Scan for the cell matching the given text and deliver its (X, Y) coordinate at center. 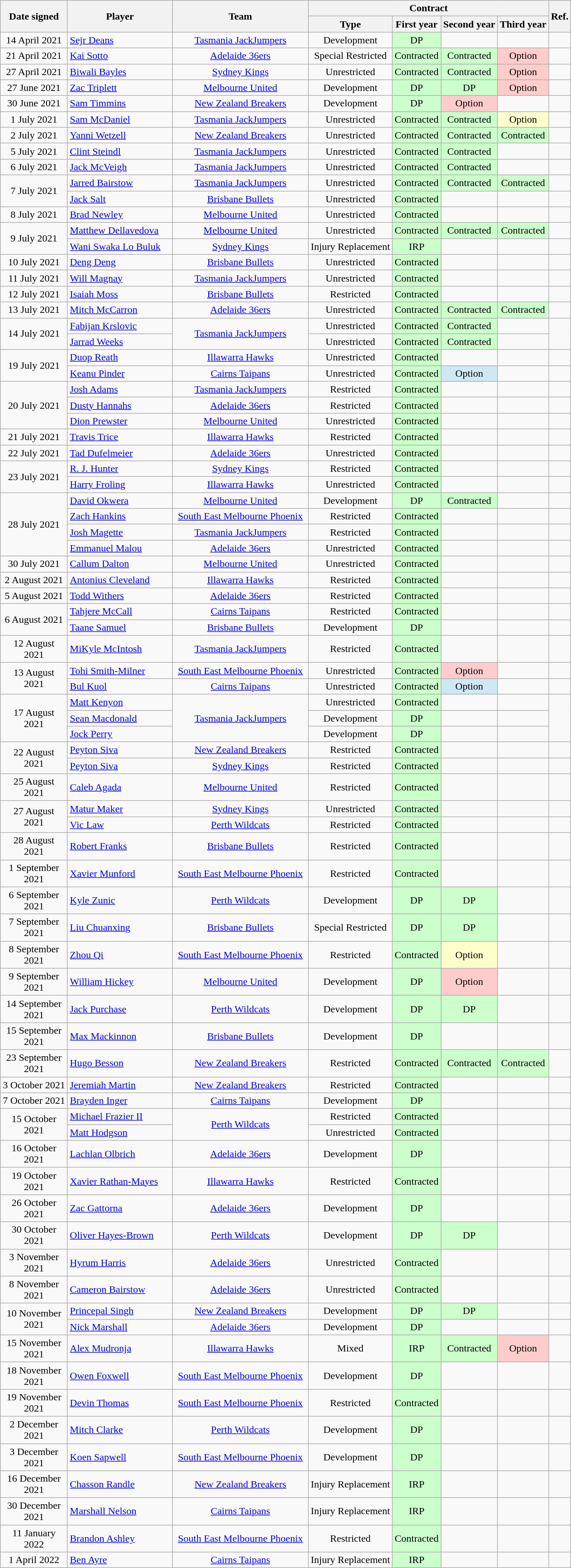
6 September 2021 (34, 900)
Brandon Ashley (120, 1538)
Hyrum Harris (120, 1262)
Mixed (351, 1348)
11 January 2022 (34, 1538)
28 July 2021 (34, 524)
20 July 2021 (34, 405)
19 July 2021 (34, 365)
12 July 2021 (34, 294)
Oliver Hayes-Brown (120, 1236)
Tad Dufelmeier (120, 453)
Hugo Besson (120, 1063)
Type (351, 24)
14 September 2021 (34, 1009)
9 September 2021 (34, 982)
MiKyle McIntosh (120, 649)
13 August 2021 (34, 678)
Jeremiah Martin (120, 1085)
19 October 2021 (34, 1181)
22 August 2021 (34, 758)
27 August 2021 (34, 817)
Contract (428, 8)
Team (240, 16)
Antonius Cleveland (120, 580)
Sean Macdonald (120, 718)
Ref. (559, 16)
Second year (469, 24)
30 July 2021 (34, 564)
3 December 2021 (34, 1457)
First year (417, 24)
8 September 2021 (34, 954)
2 August 2021 (34, 580)
Max Mackinnon (120, 1036)
7 July 2021 (34, 191)
Jock Perry (120, 734)
19 November 2021 (34, 1402)
7 October 2021 (34, 1101)
Alex Mudronja (120, 1348)
17 August 2021 (34, 718)
Matt Hodgson (120, 1133)
10 July 2021 (34, 262)
23 September 2021 (34, 1063)
15 September 2021 (34, 1036)
Jarred Bairstow (120, 183)
Devin Thomas (120, 1402)
Matt Kenyon (120, 702)
23 July 2021 (34, 477)
27 April 2021 (34, 72)
R. J. Hunter (120, 469)
Robert Franks (120, 846)
Dion Prewster (120, 421)
Josh Magette (120, 532)
Owen Foxwell (120, 1376)
7 September 2021 (34, 928)
Brad Newley (120, 215)
Kai Sotto (120, 56)
Michael Frazier II (120, 1117)
Caleb Agada (120, 788)
Mitch McCarron (120, 310)
Matur Maker (120, 809)
Xavier Rathan-Mayes (120, 1181)
16 December 2021 (34, 1484)
Sam McDaniel (120, 119)
Deng Deng (120, 262)
16 October 2021 (34, 1154)
Taane Samuel (120, 627)
14 July 2021 (34, 334)
Fabijan Krslovic (120, 326)
David Okwera (120, 501)
Date signed (34, 16)
Travis Trice (120, 437)
Biwali Bayles (120, 72)
Zach Hankins (120, 516)
8 November 2021 (34, 1290)
5 July 2021 (34, 151)
Player (120, 16)
2 December 2021 (34, 1430)
30 June 2021 (34, 103)
10 November 2021 (34, 1319)
30 October 2021 (34, 1236)
Zac Gattorna (120, 1208)
Matthew Dellavedova (120, 231)
21 July 2021 (34, 437)
5 August 2021 (34, 596)
25 August 2021 (34, 788)
Zac Triplett (120, 88)
2 July 2021 (34, 135)
Jack McVeigh (120, 167)
Zhou Qi (120, 954)
3 October 2021 (34, 1085)
Josh Adams (120, 389)
Princepal Singh (120, 1311)
Tohi Smith-Milner (120, 670)
Nick Marshall (120, 1327)
Callum Dalton (120, 564)
12 August 2021 (34, 649)
Harry Froling (120, 485)
William Hickey (120, 982)
Isaiah Moss (120, 294)
Marshall Nelson (120, 1512)
Clint Steindl (120, 151)
14 April 2021 (34, 40)
1 September 2021 (34, 873)
Ben Ayre (120, 1560)
Duop Reath (120, 357)
3 November 2021 (34, 1262)
Sam Timmins (120, 103)
27 June 2021 (34, 88)
18 November 2021 (34, 1376)
Sejr Deans (120, 40)
Koen Sapwell (120, 1457)
Chasson Randle (120, 1484)
9 July 2021 (34, 239)
Cameron Bairstow (120, 1290)
Third year (523, 24)
Todd Withers (120, 596)
Yanni Wetzell (120, 135)
Wani Swaka Lo Buluk (120, 247)
Jarrad Weeks (120, 342)
Keanu Pinder (120, 373)
28 August 2021 (34, 846)
11 July 2021 (34, 278)
13 July 2021 (34, 310)
21 April 2021 (34, 56)
26 October 2021 (34, 1208)
Bul Kuol (120, 686)
Will Magnay (120, 278)
Dusty Hannahs (120, 405)
6 August 2021 (34, 619)
8 July 2021 (34, 215)
Liu Chuanxing (120, 928)
15 October 2021 (34, 1125)
Jack Purchase (120, 1009)
Jack Salt (120, 199)
30 December 2021 (34, 1512)
Brayden Inger (120, 1101)
22 July 2021 (34, 453)
15 November 2021 (34, 1348)
Lachlan Olbrich (120, 1154)
Mitch Clarke (120, 1430)
6 July 2021 (34, 167)
1 April 2022 (34, 1560)
Kyle Zunic (120, 900)
Emmanuel Malou (120, 548)
1 July 2021 (34, 119)
Vic Law (120, 825)
Xavier Munford (120, 873)
Tahjere McCall (120, 612)
